From the cell containing the given text, extract its center point as [x, y] coordinate. 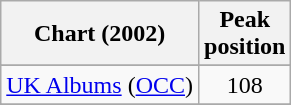
UK Albums (OCC) [100, 85]
Peakposition [245, 34]
108 [245, 85]
Chart (2002) [100, 34]
